Output the (X, Y) coordinate of the center of the cell containing the given text.  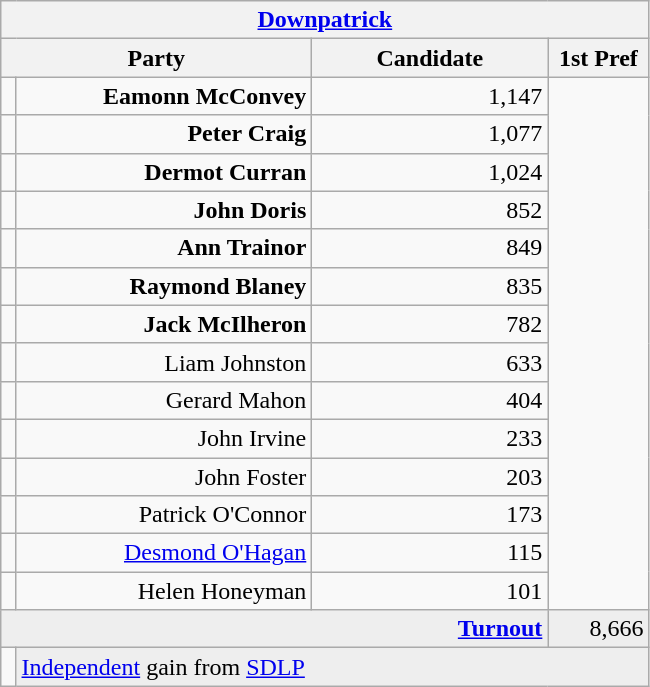
John Irvine (164, 438)
101 (430, 591)
Raymond Blaney (164, 286)
233 (430, 438)
Independent gain from SDLP (332, 667)
John Doris (164, 210)
633 (430, 362)
Party (156, 58)
Helen Honeyman (164, 591)
1,147 (430, 96)
Ann Trainor (164, 248)
Eamonn McConvey (164, 96)
John Foster (164, 477)
849 (430, 248)
852 (430, 210)
1,077 (430, 134)
203 (430, 477)
Candidate (430, 58)
404 (430, 400)
Desmond O'Hagan (164, 553)
835 (430, 286)
8,666 (598, 629)
Jack McIlheron (164, 324)
Liam Johnston (164, 362)
115 (430, 553)
173 (430, 515)
Gerard Mahon (164, 400)
Peter Craig (164, 134)
Downpatrick (325, 20)
782 (430, 324)
Turnout (274, 629)
1st Pref (598, 58)
Patrick O'Connor (164, 515)
Dermot Curran (164, 172)
1,024 (430, 172)
